Locate the cell with the specified text and output its [x, y] center coordinate. 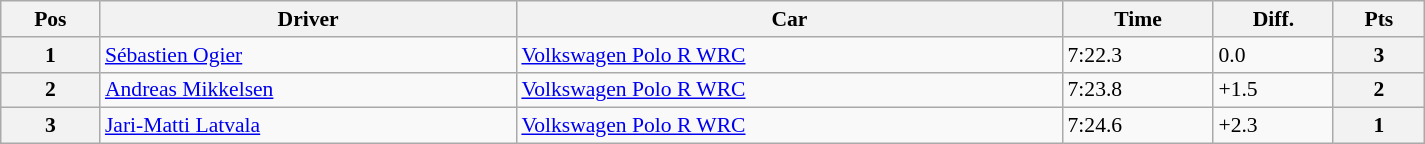
Sébastien Ogier [308, 55]
+1.5 [1273, 90]
7:22.3 [1138, 55]
Pts [1378, 19]
Diff. [1273, 19]
Andreas Mikkelsen [308, 90]
Driver [308, 19]
Car [789, 19]
0.0 [1273, 55]
7:23.8 [1138, 90]
Jari-Matti Latvala [308, 126]
Pos [50, 19]
+2.3 [1273, 126]
7:24.6 [1138, 126]
Time [1138, 19]
